Return the (X, Y) coordinate for the center point of the cell that contains the specified text.  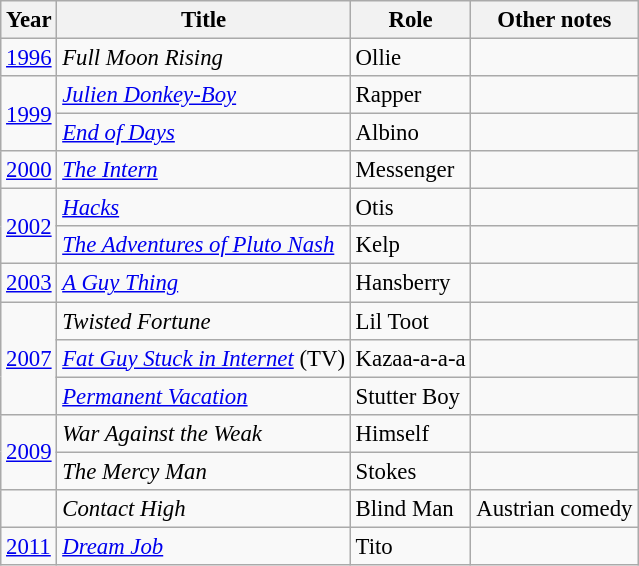
Messenger (410, 170)
The Adventures of Pluto Nash (204, 245)
2000 (29, 170)
The Intern (204, 170)
Twisted Fortune (204, 321)
Other notes (554, 20)
Rapper (410, 95)
Himself (410, 433)
A Guy Thing (204, 283)
2009 (29, 452)
Kelp (410, 245)
2007 (29, 358)
Albino (410, 133)
Julien Donkey-Boy (204, 95)
The Mercy Man (204, 471)
1996 (29, 58)
2003 (29, 283)
1999 (29, 114)
Stutter Boy (410, 396)
Kazaa-a-a-a (410, 358)
Hansberry (410, 283)
Hacks (204, 208)
Permanent Vacation (204, 396)
End of Days (204, 133)
Title (204, 20)
Tito (410, 546)
Lil Toot (410, 321)
War Against the Weak (204, 433)
Year (29, 20)
Stokes (410, 471)
Full Moon Rising (204, 58)
Otis (410, 208)
Dream Job (204, 546)
Austrian comedy (554, 509)
2011 (29, 546)
Blind Man (410, 509)
Contact High (204, 509)
Fat Guy Stuck in Internet (TV) (204, 358)
Role (410, 20)
Ollie (410, 58)
2002 (29, 226)
